Return [x, y] of the center of cell containing provided text 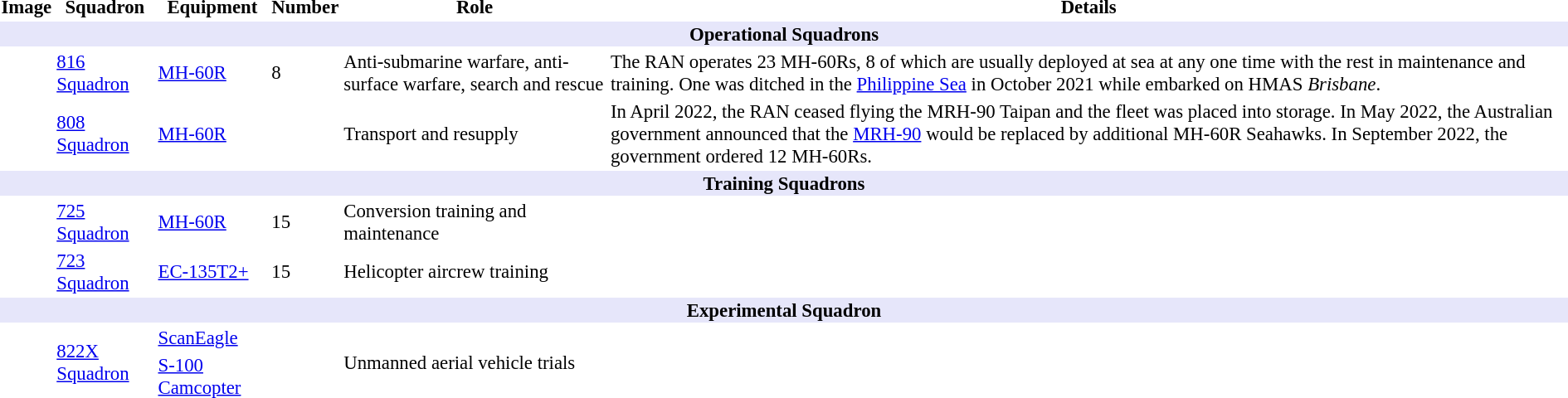
Operational Squadrons [784, 34]
Training Squadrons [784, 183]
725 Squadron [105, 222]
816 Squadron [105, 73]
723 Squadron [105, 272]
ScanEagle [212, 337]
Helicopter aircrew training [475, 272]
808 Squadron [105, 133]
Transport and resupply [475, 133]
Conversion training and maintenance [475, 222]
EC-135T2+ [212, 272]
8 [305, 73]
Experimental Squadron [784, 310]
Anti-submarine warfare, anti-surface warfare, search and rescue [475, 73]
